Search for the cell housing the specified text and yield its [x, y] center coordinate. 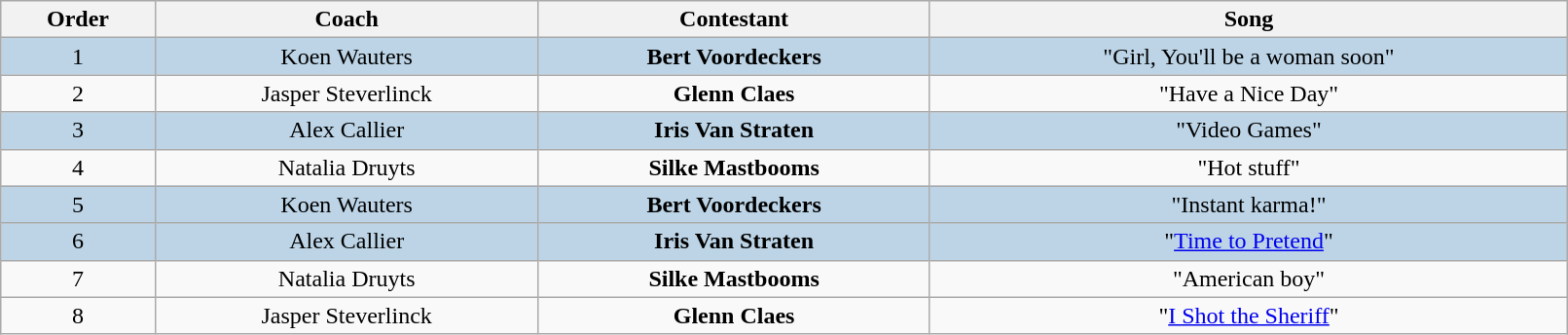
"Girl, You'll be a woman soon" [1249, 56]
Order [78, 19]
"Time to Pretend" [1249, 242]
"American boy" [1249, 279]
"Instant karma!" [1249, 205]
4 [78, 167]
7 [78, 279]
1 [78, 56]
Coach [346, 19]
"I Shot the Sheriff" [1249, 316]
2 [78, 93]
6 [78, 242]
Song [1249, 19]
3 [78, 130]
"Hot stuff" [1249, 167]
"Have a Nice Day" [1249, 93]
5 [78, 205]
8 [78, 316]
"Video Games" [1249, 130]
Contestant [734, 19]
